Output the (X, Y) coordinate of the center of the cell containing the given text.  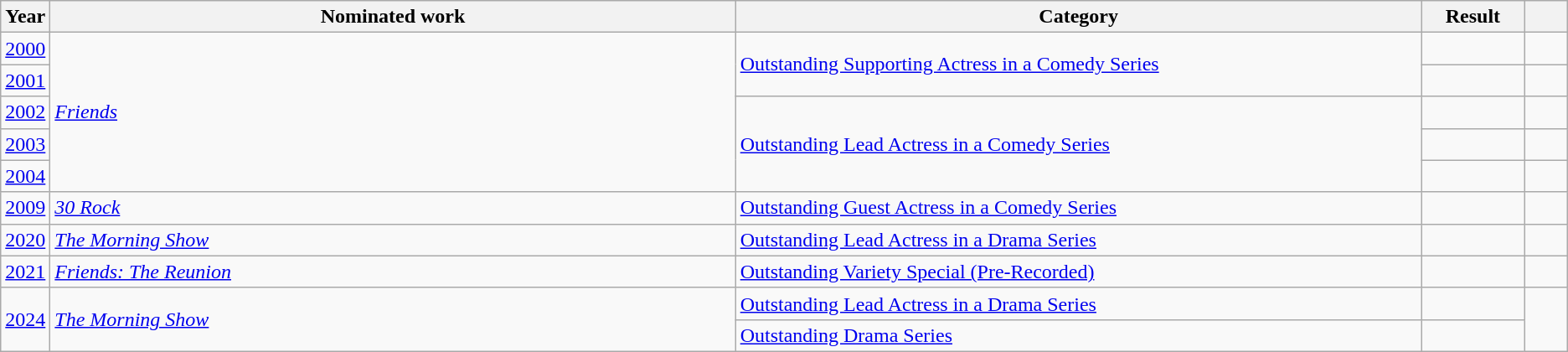
Outstanding Drama Series (1079, 335)
Year (25, 17)
2001 (25, 80)
Outstanding Lead Actress in a Comedy Series (1079, 144)
2024 (25, 319)
2002 (25, 112)
Outstanding Supporting Actress in a Comedy Series (1079, 65)
Friends: The Reunion (393, 272)
Nominated work (393, 17)
Friends (393, 112)
2000 (25, 49)
2003 (25, 144)
Outstanding Variety Special (Pre-Recorded) (1079, 272)
Category (1079, 17)
2021 (25, 272)
2004 (25, 176)
2020 (25, 240)
30 Rock (393, 208)
Outstanding Guest Actress in a Comedy Series (1079, 208)
2009 (25, 208)
Result (1473, 17)
